Locate the cell with the specified text and output its [X, Y] center coordinate. 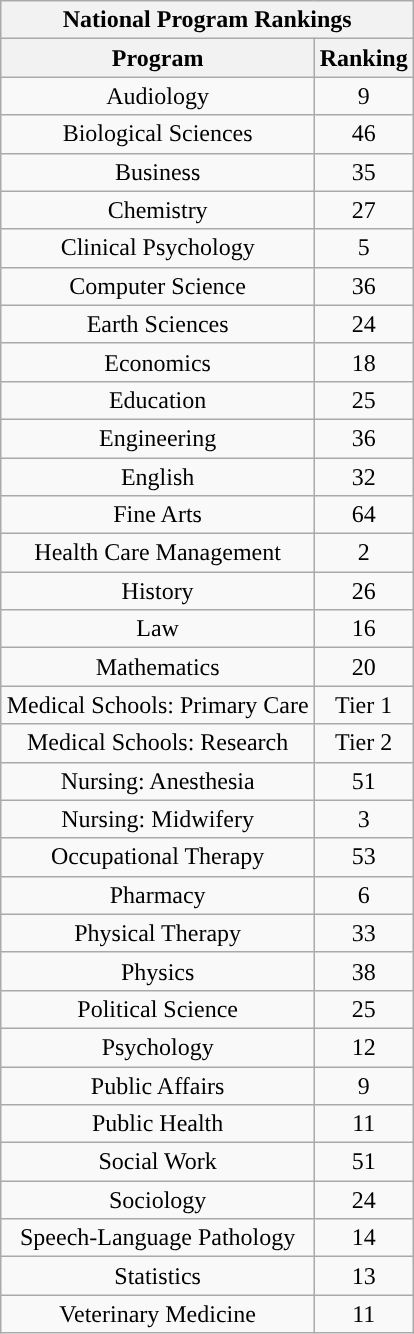
Public Affairs [158, 1085]
16 [364, 629]
Mathematics [158, 667]
Occupational Therapy [158, 857]
Health Care Management [158, 553]
Statistics [158, 1276]
64 [364, 515]
33 [364, 933]
Fine Arts [158, 515]
Medical Schools: Primary Care [158, 705]
Veterinary Medicine [158, 1314]
Tier 1 [364, 705]
Social Work [158, 1162]
35 [364, 172]
32 [364, 477]
38 [364, 971]
Chemistry [158, 210]
Physics [158, 971]
Law [158, 629]
Political Science [158, 1009]
Clinical Psychology [158, 248]
Earth Sciences [158, 324]
Computer Science [158, 286]
18 [364, 362]
Ranking [364, 58]
Education [158, 400]
Business [158, 172]
Economics [158, 362]
Medical Schools: Research [158, 743]
Nursing: Anesthesia [158, 781]
3 [364, 819]
13 [364, 1276]
46 [364, 134]
Pharmacy [158, 895]
Sociology [158, 1200]
National Program Rankings [207, 20]
Program [158, 58]
Tier 2 [364, 743]
Public Health [158, 1124]
Nursing: Midwifery [158, 819]
Physical Therapy [158, 933]
Speech-Language Pathology [158, 1238]
6 [364, 895]
Psychology [158, 1047]
27 [364, 210]
2 [364, 553]
History [158, 591]
20 [364, 667]
Audiology [158, 96]
Engineering [158, 438]
14 [364, 1238]
12 [364, 1047]
26 [364, 591]
English [158, 477]
Biological Sciences [158, 134]
5 [364, 248]
53 [364, 857]
